Find where the given text appears and provide that cell's center as [x, y] coordinate. 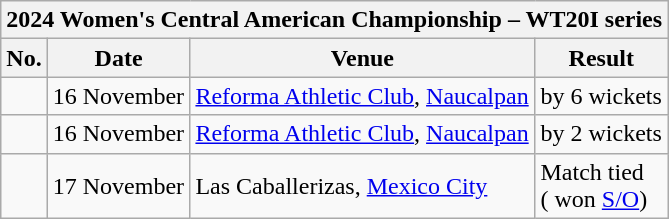
No. [24, 58]
Las Caballerizas, Mexico City [362, 186]
by 6 wickets [602, 96]
2024 Women's Central American Championship – WT20I series [334, 20]
17 November [118, 186]
Date [118, 58]
by 2 wickets [602, 134]
Venue [362, 58]
Match tied( won S/O) [602, 186]
Result [602, 58]
